Extract the [X, Y] coordinate from the center of the cell holding the provided text.  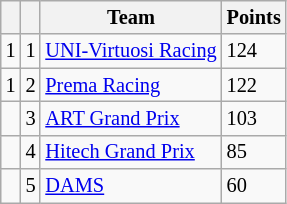
ART Grand Prix [130, 118]
4 [31, 152]
2 [31, 85]
DAMS [130, 186]
Team [130, 17]
5 [31, 186]
103 [254, 118]
3 [31, 118]
UNI-Virtuosi Racing [130, 51]
60 [254, 186]
85 [254, 152]
122 [254, 85]
Hitech Grand Prix [130, 152]
Prema Racing [130, 85]
124 [254, 51]
Points [254, 17]
